Identify which cell holds the provided text, then report its (x, y) central coordinate. 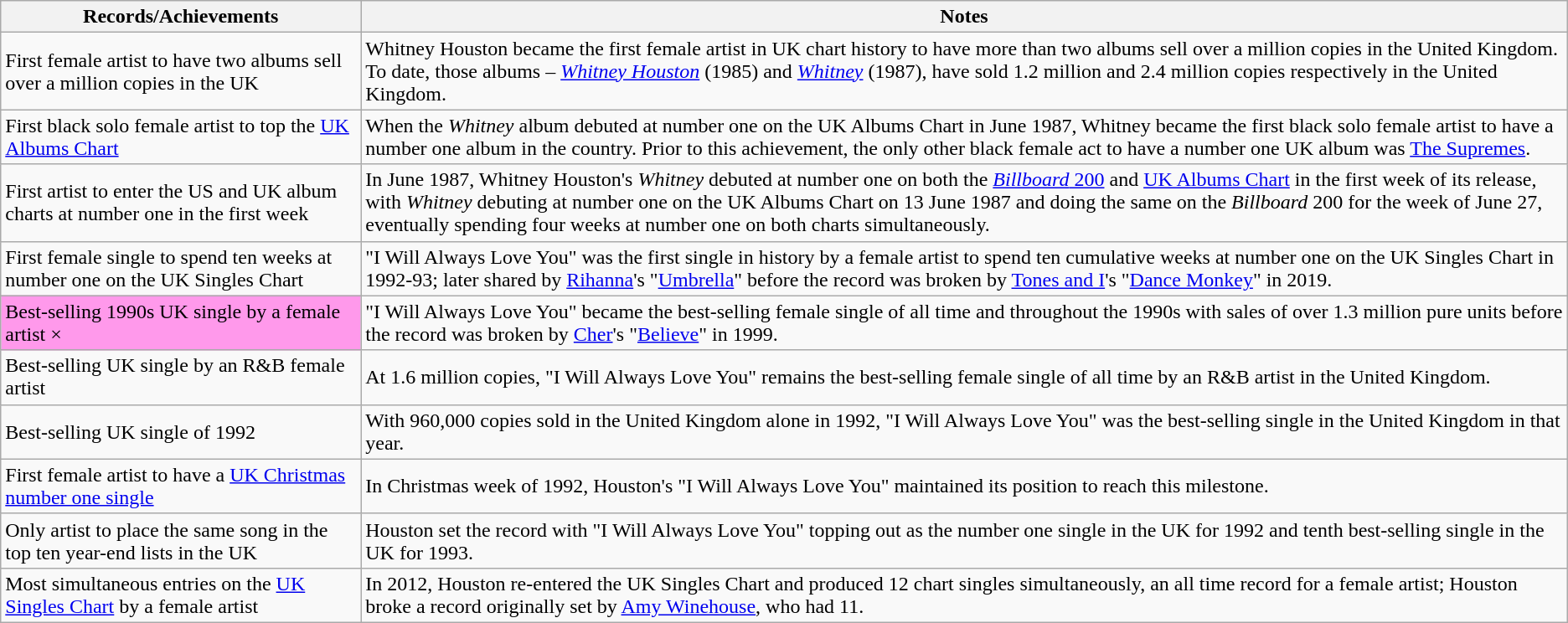
Best-selling UK single by an R&B female artist (181, 377)
In Christmas week of 1992, Houston's "I Will Always Love You" maintained its position to reach this milestone. (965, 486)
Best-selling UK single of 1992 (181, 432)
First artist to enter the US and UK album charts at number one in the first week (181, 203)
At 1.6 million copies, "I Will Always Love You" remains the best-selling female single of all time by an R&B artist in the United Kingdom. (965, 377)
Best-selling 1990s UK single by a female artist × (181, 323)
First black solo female artist to top the UK Albums Chart (181, 137)
First female artist to have two albums sell over a million copies in the UK (181, 71)
First female single to spend ten weeks at number one on the UK Singles Chart (181, 268)
Most simultaneous entries on the UK Singles Chart by a female artist (181, 595)
Notes (965, 17)
Only artist to place the same song in the top ten year-end lists in the UK (181, 541)
Records/Achievements (181, 17)
First female artist to have a UK Christmas number one single (181, 486)
